Search for the cell housing the specified text and yield its [x, y] center coordinate. 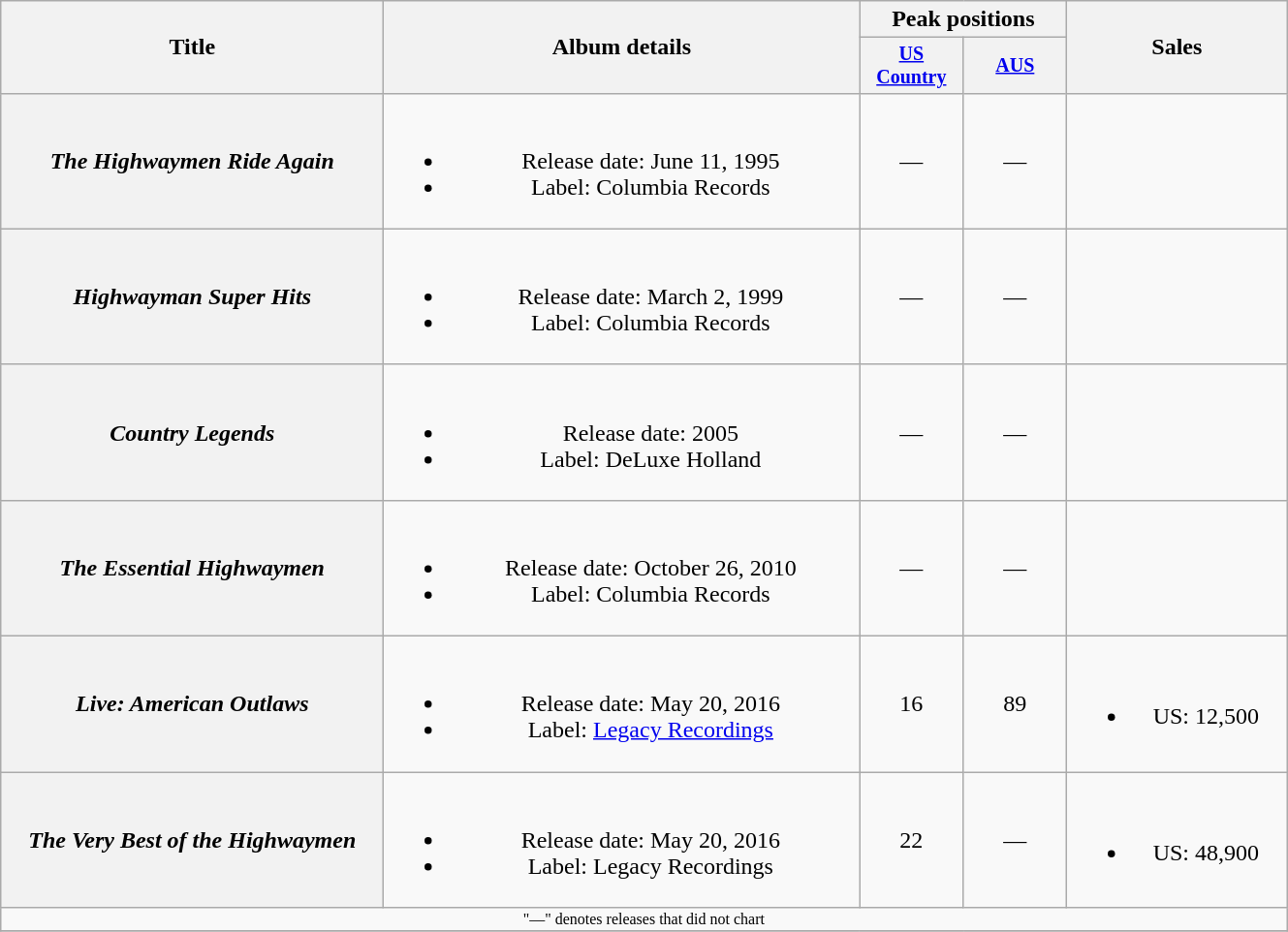
16 [911, 704]
Sales [1177, 47]
US: 48,900 [1177, 840]
"—" denotes releases that did not chart [644, 919]
The Essential Highwaymen [192, 568]
Peak positions [963, 19]
Release date: October 26, 2010Label: Columbia Records [622, 568]
Release date: 2005Label: DeLuxe Holland [622, 432]
US: 12,500 [1177, 704]
Album details [622, 47]
Release date: June 11, 1995Label: Columbia Records [622, 161]
89 [1016, 704]
Country Legends [192, 432]
Release date: March 2, 1999Label: Columbia Records [622, 296]
Title [192, 47]
The Highwaymen Ride Again [192, 161]
The Very Best of the Highwaymen [192, 840]
AUS [1016, 66]
Live: American Outlaws [192, 704]
22 [911, 840]
US Country [911, 66]
Highwayman Super Hits [192, 296]
